Output the [x, y] coordinate of the center of the cell containing the given text.  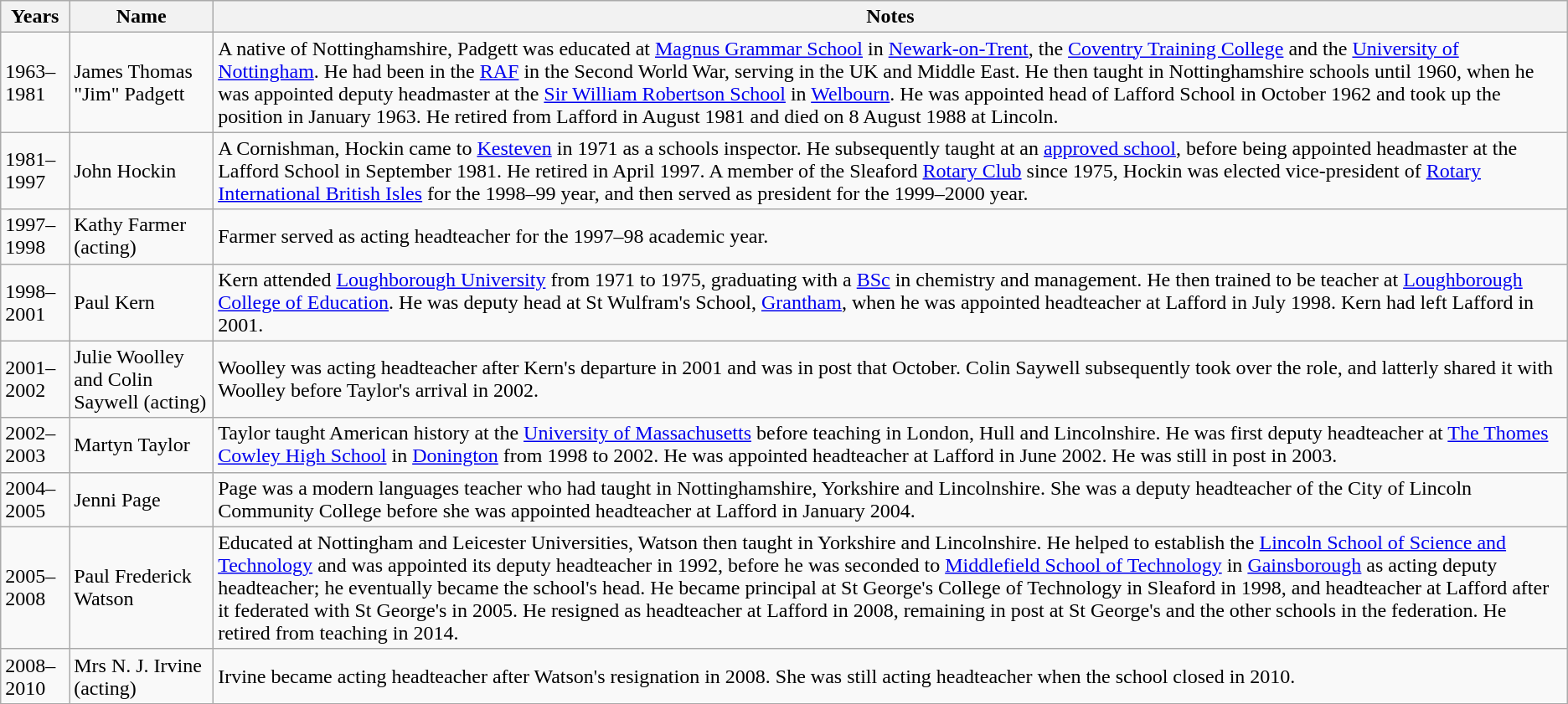
2005–2008 [35, 588]
Name [142, 17]
Years [35, 17]
2008–2010 [35, 676]
1963–1981 [35, 82]
Kathy Farmer (acting) [142, 236]
James Thomas "Jim" Padgett [142, 82]
2002–2003 [35, 445]
1981–1997 [35, 171]
Martyn Taylor [142, 445]
Irvine became acting headteacher after Watson's resignation in 2008. She was still acting headteacher when the school closed in 2010. [891, 676]
Farmer served as acting headteacher for the 1997–98 academic year. [891, 236]
Paul Kern [142, 302]
Paul Frederick Watson [142, 588]
Jenni Page [142, 499]
1998–2001 [35, 302]
2004–2005 [35, 499]
Julie Woolley and Colin Saywell (acting) [142, 379]
Mrs N. J. Irvine (acting) [142, 676]
1997–1998 [35, 236]
John Hockin [142, 171]
Notes [891, 17]
2001–2002 [35, 379]
